Locate the cell with the specified text and output its (X, Y) center coordinate. 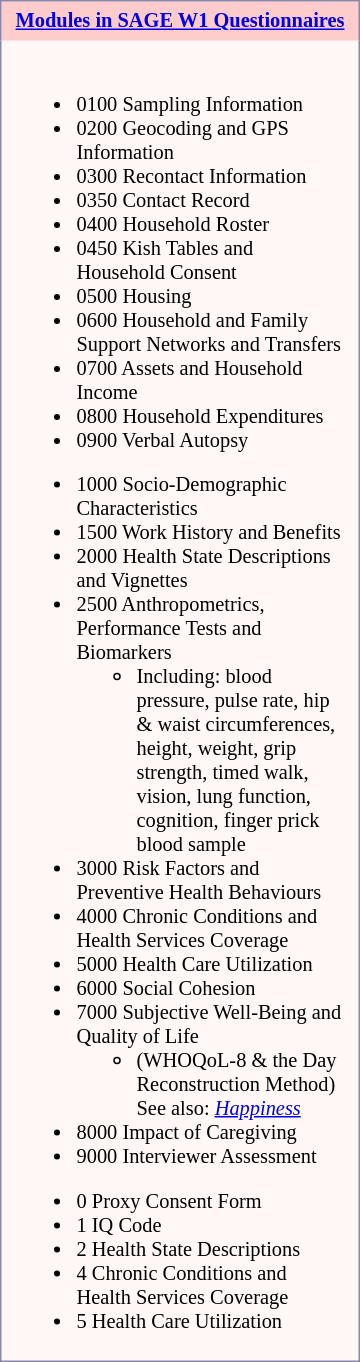
Modules in SAGE W1 Questionnaires (180, 21)
